For the text-containing cell, return its midpoint in [X, Y] coordinate format. 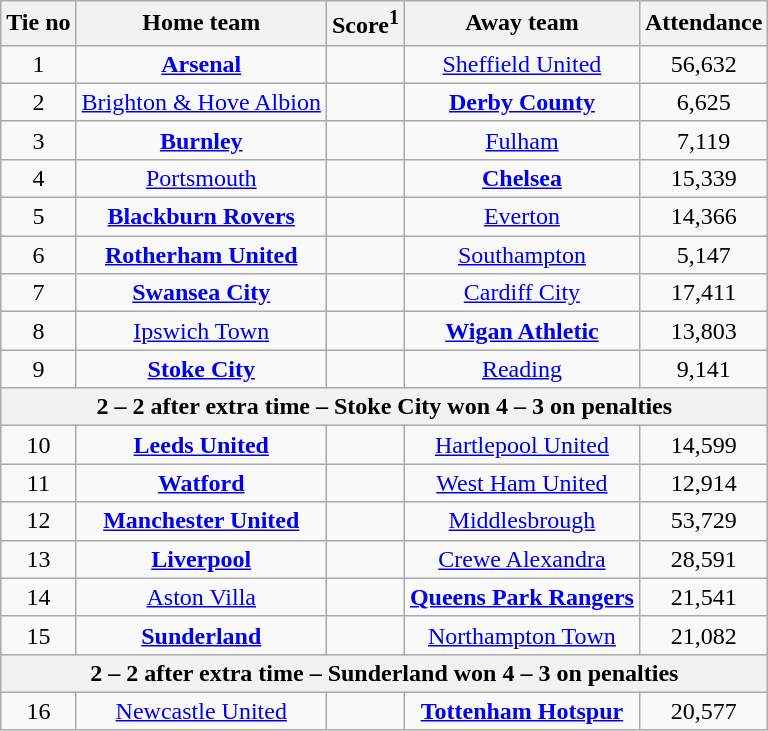
Cardiff City [522, 293]
Reading [522, 369]
Newcastle United [201, 711]
8 [38, 331]
7 [38, 293]
West Ham United [522, 483]
Liverpool [201, 559]
Aston Villa [201, 597]
Northampton Town [522, 635]
4 [38, 178]
Crewe Alexandra [522, 559]
Ipswich Town [201, 331]
Blackburn Rovers [201, 217]
Sheffield United [522, 64]
Tottenham Hotspur [522, 711]
Burnley [201, 140]
Wigan Athletic [522, 331]
9,141 [703, 369]
Brighton & Hove Albion [201, 102]
Middlesbrough [522, 521]
3 [38, 140]
Rotherham United [201, 255]
28,591 [703, 559]
7,119 [703, 140]
15 [38, 635]
11 [38, 483]
Manchester United [201, 521]
2 – 2 after extra time – Sunderland won 4 – 3 on penalties [384, 673]
Arsenal [201, 64]
1 [38, 64]
56,632 [703, 64]
Swansea City [201, 293]
13 [38, 559]
Score1 [365, 24]
Away team [522, 24]
Everton [522, 217]
Portsmouth [201, 178]
14,599 [703, 445]
Southampton [522, 255]
6,625 [703, 102]
Tie no [38, 24]
14,366 [703, 217]
Home team [201, 24]
Hartlepool United [522, 445]
5,147 [703, 255]
9 [38, 369]
53,729 [703, 521]
12 [38, 521]
2 – 2 after extra time – Stoke City won 4 – 3 on penalties [384, 407]
17,411 [703, 293]
Attendance [703, 24]
5 [38, 217]
Chelsea [522, 178]
13,803 [703, 331]
12,914 [703, 483]
6 [38, 255]
2 [38, 102]
Fulham [522, 140]
Leeds United [201, 445]
Derby County [522, 102]
Watford [201, 483]
21,082 [703, 635]
21,541 [703, 597]
16 [38, 711]
Sunderland [201, 635]
20,577 [703, 711]
15,339 [703, 178]
Stoke City [201, 369]
Queens Park Rangers [522, 597]
14 [38, 597]
10 [38, 445]
